Detect which cell encompasses the target text, then output its (x, y) center coordinate. 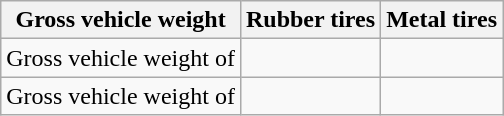
Gross vehicle weight (121, 20)
Metal tires (442, 20)
Rubber tires (310, 20)
